From the cell containing the given text, extract its center point as (x, y) coordinate. 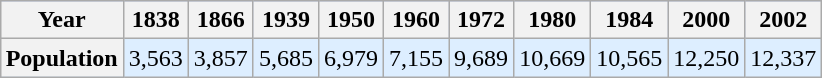
7,155 (416, 58)
Year (62, 20)
Population (62, 58)
6,979 (350, 58)
1960 (416, 20)
10,565 (630, 58)
2002 (784, 20)
1984 (630, 20)
10,669 (552, 58)
3,563 (156, 58)
1950 (350, 20)
1939 (286, 20)
5,685 (286, 58)
1972 (482, 20)
12,250 (706, 58)
2000 (706, 20)
12,337 (784, 58)
1838 (156, 20)
3,857 (220, 58)
9,689 (482, 58)
1866 (220, 20)
1980 (552, 20)
